Output the (x, y) coordinate of the center of the cell containing the given text.  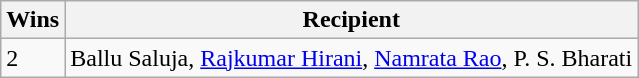
Wins (33, 20)
Recipient (352, 20)
Ballu Saluja, Rajkumar Hirani, Namrata Rao, P. S. Bharati (352, 58)
2 (33, 58)
